Find where the given text appears and provide that cell's center as [X, Y] coordinate. 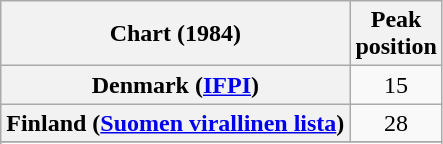
28 [396, 123]
Chart (1984) [176, 34]
Peakposition [396, 34]
Denmark (IFPI) [176, 85]
Finland (Suomen virallinen lista) [176, 123]
15 [396, 85]
